Identify which cell holds the provided text, then report its (X, Y) central coordinate. 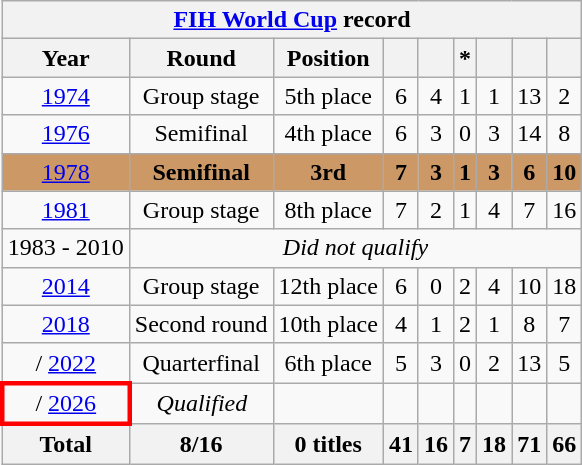
66 (564, 444)
8/16 (201, 444)
/ 2026 (66, 404)
12th place (328, 286)
3rd (328, 172)
Did not qualify (355, 248)
Total (66, 444)
2018 (66, 324)
41 (400, 444)
14 (530, 134)
* (466, 58)
1976 (66, 134)
2014 (66, 286)
Qualified (201, 404)
Quarterfinal (201, 363)
0 titles (328, 444)
6th place (328, 363)
1981 (66, 210)
/ 2022 (66, 363)
1974 (66, 96)
Position (328, 58)
4th place (328, 134)
5th place (328, 96)
Year (66, 58)
Second round (201, 324)
1983 - 2010 (66, 248)
71 (530, 444)
FIH World Cup record (292, 20)
10th place (328, 324)
1978 (66, 172)
Round (201, 58)
8th place (328, 210)
